Extract the [X, Y] coordinate from the center of the cell holding the provided text.  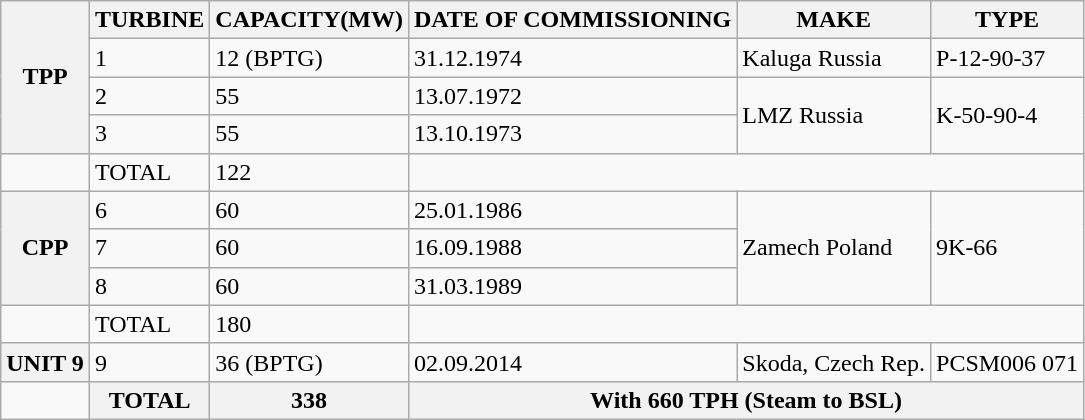
7 [149, 248]
36 (BPTG) [310, 362]
CAPACITY(MW) [310, 20]
31.03.1989 [572, 286]
16.09.1988 [572, 248]
13.07.1972 [572, 96]
2 [149, 96]
Kaluga Russia [834, 58]
LMZ Russia [834, 115]
TPP [46, 77]
Zamech Poland [834, 248]
9K-66 [1008, 248]
Skoda, Czech Rep. [834, 362]
K-50-90-4 [1008, 115]
UNIT 9 [46, 362]
3 [149, 134]
8 [149, 286]
1 [149, 58]
With 660 TPH (Steam to BSL) [746, 400]
9 [149, 362]
13.10.1973 [572, 134]
TURBINE [149, 20]
P-12-90-37 [1008, 58]
TYPE [1008, 20]
180 [310, 324]
CPP [46, 248]
02.09.2014 [572, 362]
6 [149, 210]
338 [310, 400]
PCSM006 071 [1008, 362]
12 (BPTG) [310, 58]
25.01.1986 [572, 210]
MAKE [834, 20]
31.12.1974 [572, 58]
122 [310, 172]
DATE OF COMMISSIONING [572, 20]
